Provide the [x, y] coordinate of the cell's center where the given text is located.  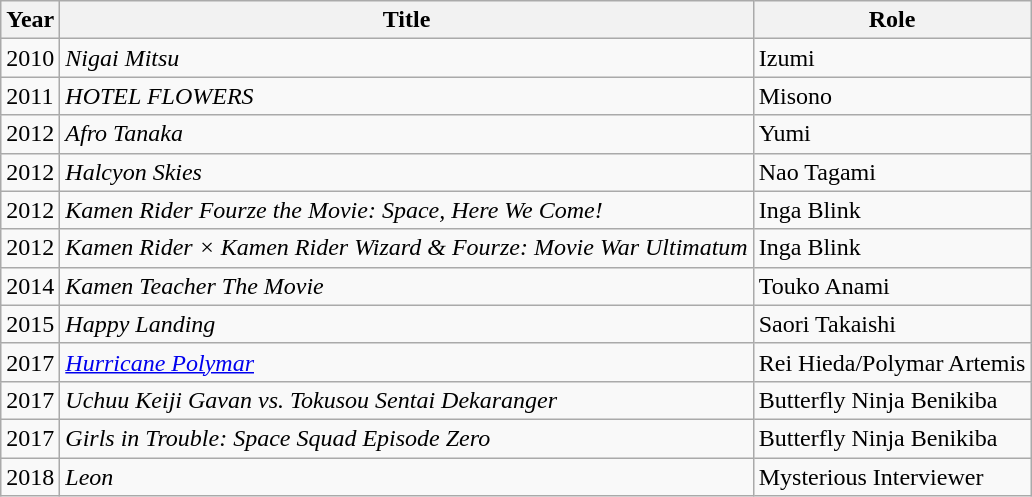
Saori Takaishi [892, 324]
Happy Landing [406, 324]
Year [30, 20]
Misono [892, 96]
Kamen Rider Fourze the Movie: Space, Here We Come! [406, 210]
Rei Hieda/Polymar Artemis [892, 362]
Touko Anami [892, 286]
Title [406, 20]
2011 [30, 96]
Yumi [892, 134]
Halcyon Skies [406, 172]
Role [892, 20]
Kamen Teacher The Movie [406, 286]
2018 [30, 477]
2010 [30, 58]
Izumi [892, 58]
Mysterious Interviewer [892, 477]
Hurricane Polymar [406, 362]
Uchuu Keiji Gavan vs. Tokusou Sentai Dekaranger [406, 400]
Leon [406, 477]
Girls in Trouble: Space Squad Episode Zero [406, 438]
Kamen Rider × Kamen Rider Wizard & Fourze: Movie War Ultimatum [406, 248]
2014 [30, 286]
2015 [30, 324]
HOTEL FLOWERS [406, 96]
Nigai Mitsu [406, 58]
Nao Tagami [892, 172]
Afro Tanaka [406, 134]
